Search for the cell housing the specified text and yield its (X, Y) center coordinate. 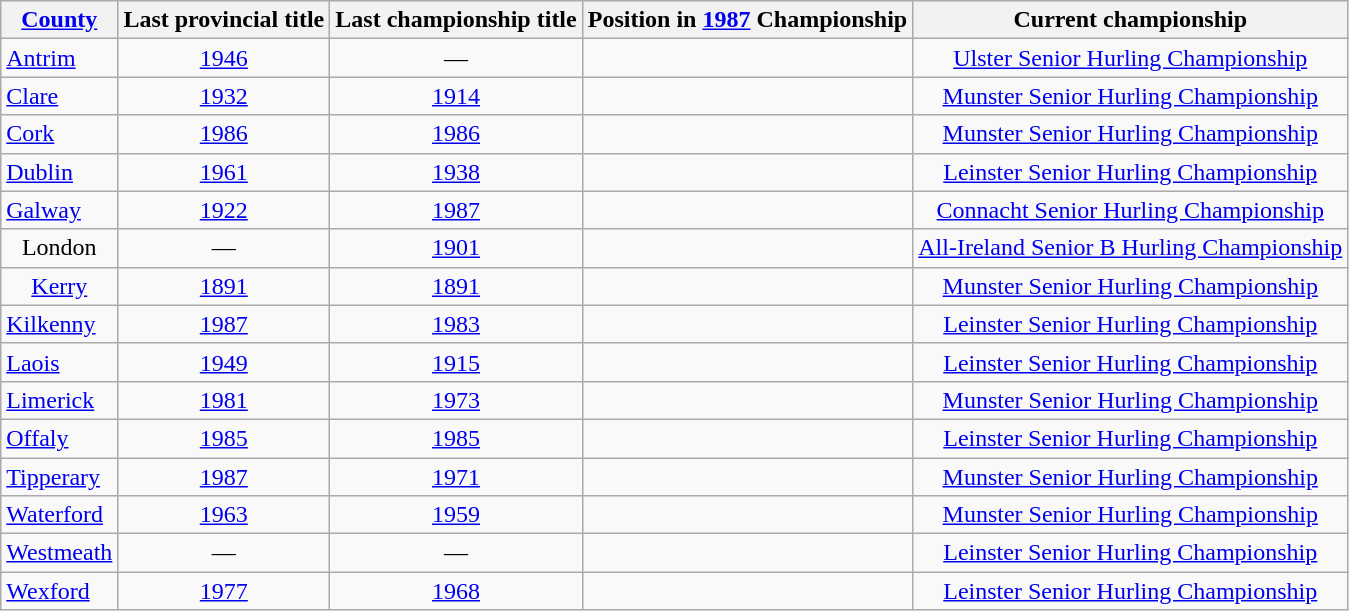
Last provincial title (224, 20)
Waterford (60, 515)
London (60, 248)
Westmeath (60, 553)
1959 (456, 515)
Dublin (60, 172)
1968 (456, 591)
Wexford (60, 591)
Cork (60, 134)
1938 (456, 172)
Clare (60, 96)
1932 (224, 96)
1983 (456, 324)
1914 (456, 96)
1977 (224, 591)
1973 (456, 400)
1961 (224, 172)
Ulster Senior Hurling Championship (1130, 58)
Laois (60, 362)
Galway (60, 210)
All-Ireland Senior B Hurling Championship (1130, 248)
1971 (456, 477)
1946 (224, 58)
County (60, 20)
1901 (456, 248)
Tipperary (60, 477)
1949 (224, 362)
Kilkenny (60, 324)
Last championship title (456, 20)
1922 (224, 210)
1963 (224, 515)
1915 (456, 362)
Position in 1987 Championship (748, 20)
Antrim (60, 58)
Current championship (1130, 20)
Connacht Senior Hurling Championship (1130, 210)
Limerick (60, 400)
Offaly (60, 438)
1981 (224, 400)
Kerry (60, 286)
